Find where the given text appears and provide that cell's center as [X, Y] coordinate. 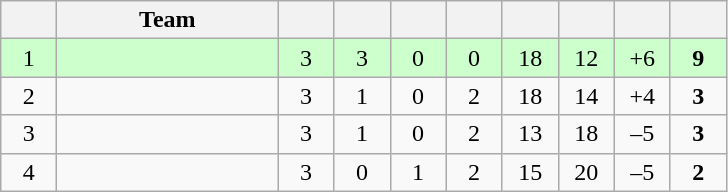
15 [530, 172]
+4 [642, 96]
12 [586, 58]
13 [530, 134]
20 [586, 172]
14 [586, 96]
+6 [642, 58]
4 [29, 172]
9 [698, 58]
Team [168, 20]
